Pinpoint the cell where the given text exists, returning its (X, Y) midpoint coordinate. 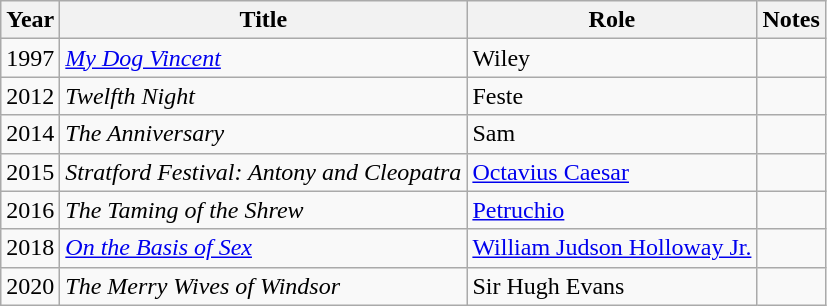
The Anniversary (264, 134)
Twelfth Night (264, 96)
The Taming of the Shrew (264, 210)
The Merry Wives of Windsor (264, 286)
Petruchio (612, 210)
Title (264, 20)
Sam (612, 134)
1997 (30, 58)
Role (612, 20)
William Judson Holloway Jr. (612, 248)
2012 (30, 96)
2020 (30, 286)
My Dog Vincent (264, 58)
Year (30, 20)
Notes (791, 20)
2015 (30, 172)
Wiley (612, 58)
2018 (30, 248)
Sir Hugh Evans (612, 286)
Feste (612, 96)
On the Basis of Sex (264, 248)
2016 (30, 210)
Stratford Festival: Antony and Cleopatra (264, 172)
Octavius Caesar (612, 172)
2014 (30, 134)
